Scan for the cell matching the given text and deliver its (X, Y) coordinate at center. 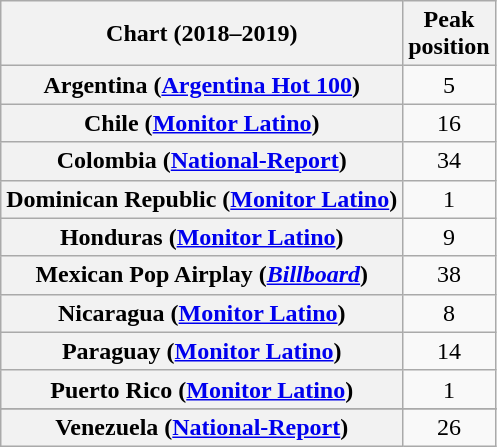
Honduras (Monitor Latino) (202, 237)
Peakposition (449, 34)
Paraguay (Monitor Latino) (202, 351)
16 (449, 123)
38 (449, 275)
Puerto Rico (Monitor Latino) (202, 389)
Nicaragua (Monitor Latino) (202, 313)
26 (449, 427)
9 (449, 237)
5 (449, 85)
Argentina (Argentina Hot 100) (202, 85)
34 (449, 161)
Colombia (National-Report) (202, 161)
14 (449, 351)
Chart (2018–2019) (202, 34)
Venezuela (National-Report) (202, 427)
Dominican Republic (Monitor Latino) (202, 199)
Mexican Pop Airplay (Billboard) (202, 275)
8 (449, 313)
Chile (Monitor Latino) (202, 123)
